From the cell containing the given text, extract its center point as (x, y) coordinate. 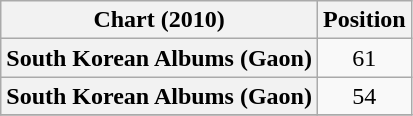
Position (364, 20)
61 (364, 58)
54 (364, 96)
Chart (2010) (160, 20)
